Capture the cell that displays the provided text and extract its (x, y) central coordinate. 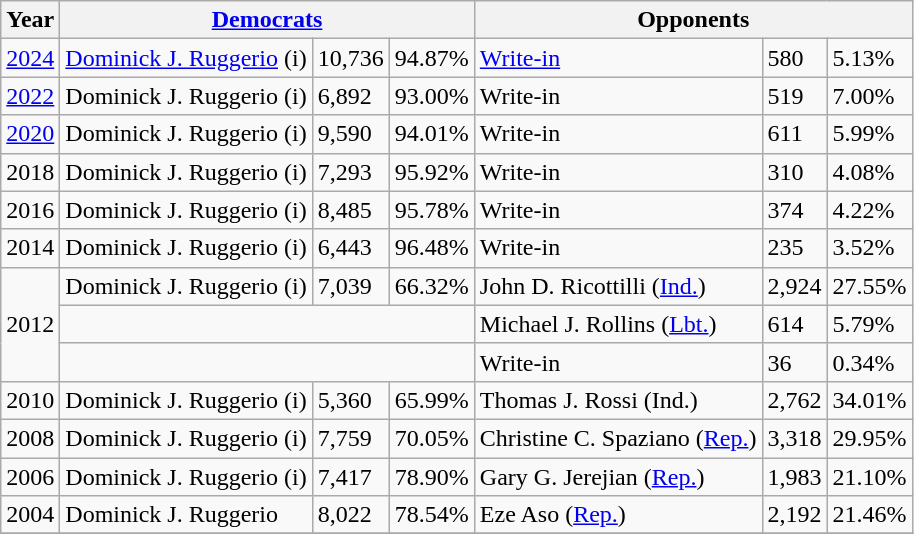
36 (794, 362)
8,485 (350, 210)
614 (794, 324)
21.10% (870, 477)
10,736 (350, 58)
7,039 (350, 286)
2014 (30, 248)
9,590 (350, 134)
7.00% (870, 96)
95.92% (432, 172)
70.05% (432, 438)
2,192 (794, 515)
7,759 (350, 438)
29.95% (870, 438)
65.99% (432, 400)
2006 (30, 477)
580 (794, 58)
John D. Ricottilli (Ind.) (618, 286)
Michael J. Rollins (Lbt.) (618, 324)
2018 (30, 172)
2008 (30, 438)
Opponents (693, 20)
2016 (30, 210)
235 (794, 248)
519 (794, 96)
8,022 (350, 515)
34.01% (870, 400)
5,360 (350, 400)
Year (30, 20)
2022 (30, 96)
Thomas J. Rossi (Ind.) (618, 400)
2,924 (794, 286)
78.54% (432, 515)
7,417 (350, 477)
Dominick J. Ruggerio (186, 515)
94.87% (432, 58)
Democrats (267, 20)
94.01% (432, 134)
93.00% (432, 96)
374 (794, 210)
66.32% (432, 286)
2,762 (794, 400)
2004 (30, 515)
5.79% (870, 324)
27.55% (870, 286)
611 (794, 134)
3.52% (870, 248)
6,443 (350, 248)
2024 (30, 58)
2020 (30, 134)
1,983 (794, 477)
Christine C. Spaziano (Rep.) (618, 438)
96.48% (432, 248)
21.46% (870, 515)
5.13% (870, 58)
95.78% (432, 210)
2012 (30, 324)
7,293 (350, 172)
310 (794, 172)
78.90% (432, 477)
2010 (30, 400)
0.34% (870, 362)
Eze Aso (Rep.) (618, 515)
4.22% (870, 210)
6,892 (350, 96)
3,318 (794, 438)
Gary G. Jerejian (Rep.) (618, 477)
4.08% (870, 172)
5.99% (870, 134)
